Locate the cell with the specified text and output its (x, y) center coordinate. 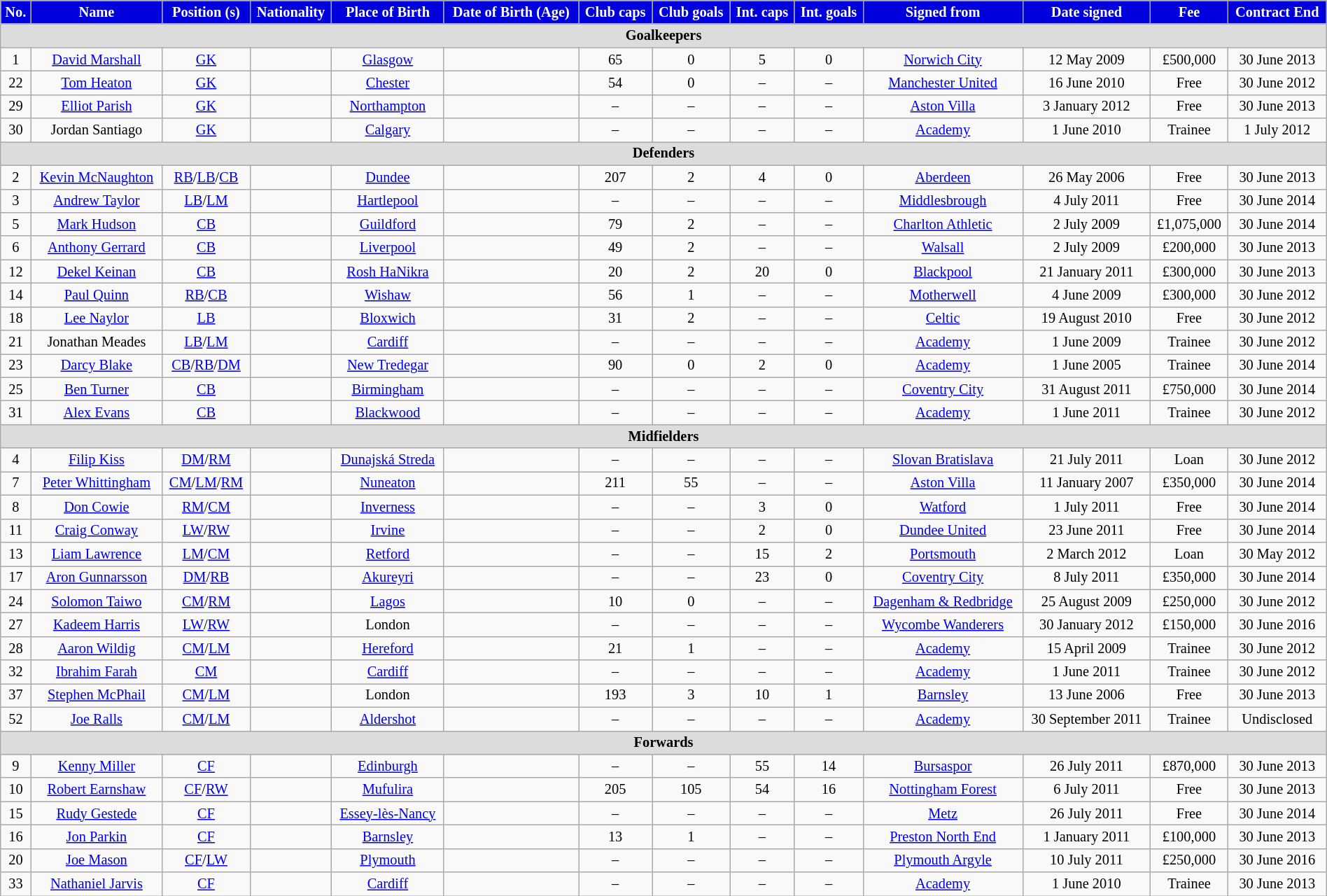
Slovan Bratislava (943, 460)
CM/LM/RM (206, 483)
Liverpool (388, 248)
Irvine (388, 531)
4 July 2011 (1086, 201)
6 (15, 248)
2 March 2012 (1086, 554)
205 (616, 790)
Walsall (943, 248)
Bloxwich (388, 318)
Nathaniel Jarvis (97, 884)
Mark Hudson (97, 224)
11 January 2007 (1086, 483)
Lagos (388, 601)
Rudy Gestede (97, 813)
193 (616, 695)
LB (206, 318)
3 January 2012 (1086, 106)
DM/RM (206, 460)
Peter Whittingham (97, 483)
Akureyri (388, 577)
Rosh HaNikra (388, 272)
Jordan Santiago (97, 130)
Dundee United (943, 531)
Calgary (388, 130)
Ibrahim Farah (97, 672)
New Tredegar (388, 365)
Place of Birth (388, 12)
RB/CB (206, 295)
Anthony Gerrard (97, 248)
105 (691, 790)
Ben Turner (97, 389)
Liam Lawrence (97, 554)
£750,000 (1190, 389)
£150,000 (1190, 624)
Essey-lès-Nancy (388, 813)
£870,000 (1190, 766)
Int. caps (762, 12)
79 (616, 224)
Stephen McPhail (97, 695)
27 (15, 624)
Motherwell (943, 295)
Elliot Parish (97, 106)
21 July 2011 (1086, 460)
Manchester United (943, 83)
Aron Gunnarsson (97, 577)
Retford (388, 554)
Undisclosed (1277, 719)
£200,000 (1190, 248)
37 (15, 695)
Solomon Taiwo (97, 601)
Aaron Wildig (97, 648)
Darcy Blake (97, 365)
Dekel Keinan (97, 272)
12 May 2009 (1086, 59)
Guildford (388, 224)
CF/LW (206, 860)
17 (15, 577)
Blackpool (943, 272)
Edinburgh (388, 766)
28 (15, 648)
Paul Quinn (97, 295)
7 (15, 483)
David Marshall (97, 59)
Chester (388, 83)
49 (616, 248)
8 July 2011 (1086, 577)
Nuneaton (388, 483)
Nottingham Forest (943, 790)
£1,075,000 (1190, 224)
£100,000 (1190, 836)
RB/LB/CB (206, 177)
33 (15, 884)
25 (15, 389)
Joe Mason (97, 860)
Dunajská Streda (388, 460)
Northampton (388, 106)
52 (15, 719)
9 (15, 766)
6 July 2011 (1086, 790)
Andrew Taylor (97, 201)
21 January 2011 (1086, 272)
Charlton Athletic (943, 224)
DM/RB (206, 577)
Jon Parkin (97, 836)
26 May 2006 (1086, 177)
Alex Evans (97, 412)
Nationality (291, 12)
1 January 2011 (1086, 836)
Fee (1190, 12)
No. (15, 12)
15 April 2009 (1086, 648)
Robert Earnshaw (97, 790)
1 June 2009 (1086, 342)
30 September 2011 (1086, 719)
Inverness (388, 507)
Midfielders (663, 436)
Hereford (388, 648)
Club goals (691, 12)
30 May 2012 (1277, 554)
Norwich City (943, 59)
Signed from (943, 12)
8 (15, 507)
CM/RM (206, 601)
Club caps (616, 12)
24 (15, 601)
Bursaspor (943, 766)
CM (206, 672)
Tom Heaton (97, 83)
211 (616, 483)
Dundee (388, 177)
Int. goals (829, 12)
Name (97, 12)
1 July 2011 (1086, 507)
13 June 2006 (1086, 695)
Date signed (1086, 12)
Lee Naylor (97, 318)
Position (s) (206, 12)
Jonathan Meades (97, 342)
LM/CM (206, 554)
Wycombe Wanderers (943, 624)
Goalkeepers (663, 36)
Forwards (663, 743)
Plymouth Argyle (943, 860)
Filip Kiss (97, 460)
Craig Conway (97, 531)
Hartlepool (388, 201)
CF/RW (206, 790)
CB/RB/DM (206, 365)
Defenders (663, 153)
Aberdeen (943, 177)
Birmingham (388, 389)
90 (616, 365)
4 June 2009 (1086, 295)
22 (15, 83)
Don Cowie (97, 507)
207 (616, 177)
Wishaw (388, 295)
30 (15, 130)
Contract End (1277, 12)
10 July 2011 (1086, 860)
£500,000 (1190, 59)
12 (15, 272)
Portsmouth (943, 554)
RM/CM (206, 507)
Mufulira (388, 790)
25 August 2009 (1086, 601)
Kenny Miller (97, 766)
11 (15, 531)
Celtic (943, 318)
31 August 2011 (1086, 389)
Metz (943, 813)
Kadeem Harris (97, 624)
Kevin McNaughton (97, 177)
29 (15, 106)
1 July 2012 (1277, 130)
30 January 2012 (1086, 624)
Watford (943, 507)
Aldershot (388, 719)
65 (616, 59)
Dagenham & Redbridge (943, 601)
16 June 2010 (1086, 83)
23 June 2011 (1086, 531)
18 (15, 318)
56 (616, 295)
1 June 2005 (1086, 365)
Plymouth (388, 860)
Blackwood (388, 412)
19 August 2010 (1086, 318)
Preston North End (943, 836)
Middlesbrough (943, 201)
32 (15, 672)
Glasgow (388, 59)
Date of Birth (Age) (511, 12)
Joe Ralls (97, 719)
